Determine the (x, y) coordinate at the center of the cell enclosing the given text.  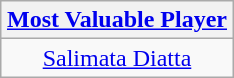
Most Valuable Player (116, 20)
Salimata Diatta (116, 58)
